Scan for the cell matching the given text and deliver its [X, Y] coordinate at center. 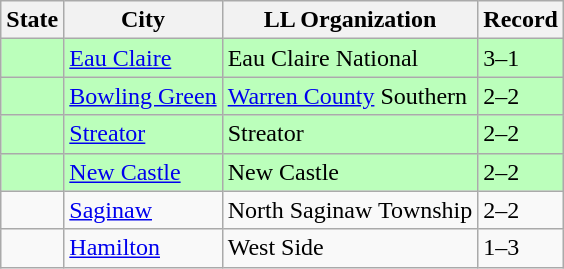
3–1 [521, 58]
1–3 [521, 248]
Eau Claire National [350, 58]
Bowling Green [143, 96]
Saginaw [143, 210]
State [32, 20]
Hamilton [143, 248]
Warren County Southern [350, 96]
City [143, 20]
Eau Claire [143, 58]
Record [521, 20]
West Side [350, 248]
LL Organization [350, 20]
North Saginaw Township [350, 210]
